Find where the given text appears and provide that cell's center as [X, Y] coordinate. 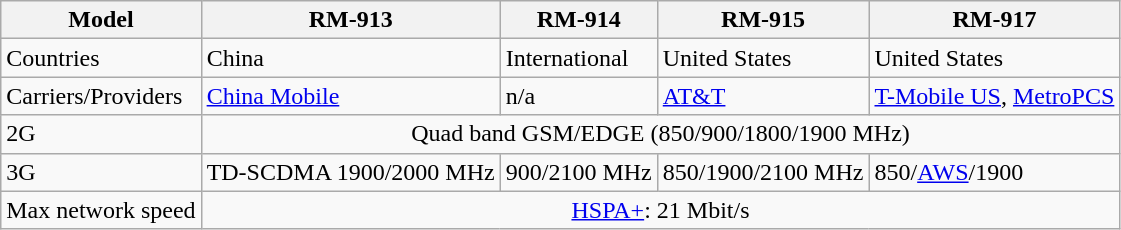
RM-915 [763, 20]
T-Mobile US, MetroPCS [994, 96]
2G [101, 134]
RM-913 [350, 20]
AT&T [763, 96]
International [578, 58]
850/AWS/1900 [994, 172]
Max network speed [101, 210]
China Mobile [350, 96]
3G [101, 172]
850/1900/2100 MHz [763, 172]
Countries [101, 58]
HSPA+: 21 Mbit/s [660, 210]
China [350, 58]
Carriers/Providers [101, 96]
RM-914 [578, 20]
Quad band GSM/EDGE (850/900/1800/1900 MHz) [660, 134]
TD-SCDMA 1900/2000 MHz [350, 172]
RM-917 [994, 20]
n/a [578, 96]
Model [101, 20]
900/2100 MHz [578, 172]
